Return (X, Y) of the center of cell containing provided text 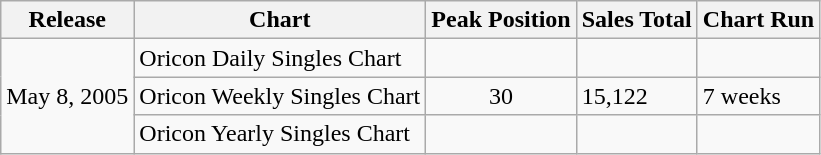
Chart (280, 20)
May 8, 2005 (68, 96)
15,122 (636, 96)
Sales Total (636, 20)
Oricon Yearly Singles Chart (280, 134)
Oricon Daily Singles Chart (280, 58)
Chart Run (758, 20)
Peak Position (501, 20)
Release (68, 20)
Oricon Weekly Singles Chart (280, 96)
30 (501, 96)
7 weeks (758, 96)
